Search for the cell housing the specified text and yield its [x, y] center coordinate. 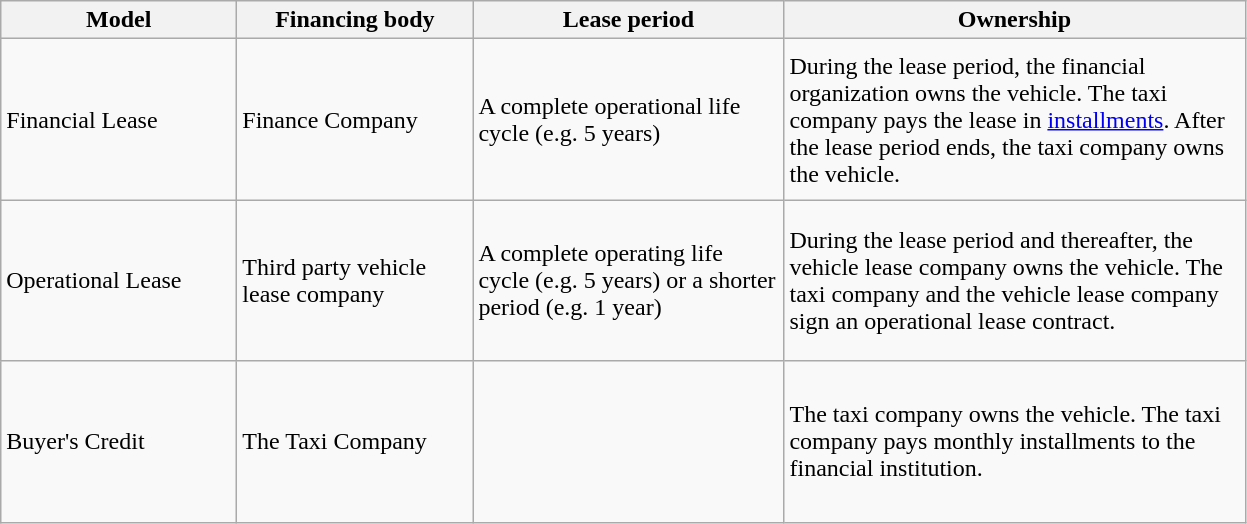
Financial Lease [119, 120]
Operational Lease [119, 280]
A complete operational life cycle (e.g. 5 years) [628, 120]
Finance Company [355, 120]
Model [119, 20]
Financing body [355, 20]
Lease period [628, 20]
Buyer's Credit [119, 442]
The taxi company owns the vehicle. The taxi company pays monthly installments to the financial institution. [1014, 442]
Third party vehicle lease company [355, 280]
Ownership [1014, 20]
The Taxi Company [355, 442]
A complete operating life cycle (e.g. 5 years) or a shorter period (e.g. 1 year) [628, 280]
